Locate the cell with the specified text and output its (X, Y) center coordinate. 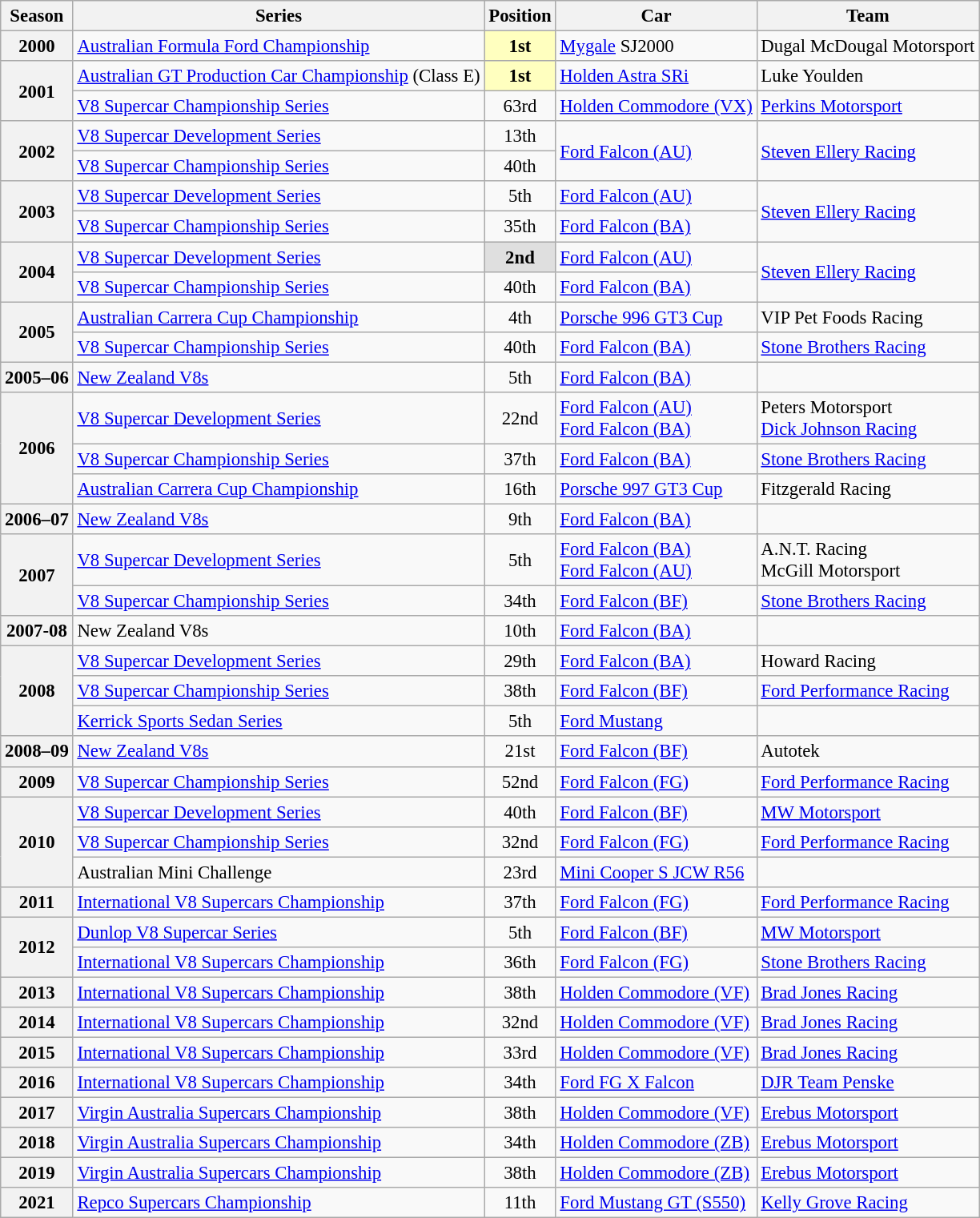
Autotek (868, 752)
Peters MotorsportDick Johnson Racing (868, 418)
Dugal McDougal Motorsport (868, 46)
Porsche 997 GT3 Cup (657, 489)
2014 (37, 1023)
Position (520, 16)
21st (520, 752)
2004 (37, 272)
2010 (37, 842)
2011 (37, 902)
Porsche 996 GT3 Cup (657, 317)
Howard Racing (868, 661)
2017 (37, 1113)
36th (520, 963)
2005–06 (37, 377)
Ford Falcon (BA)Ford Falcon (AU) (657, 561)
Luke Youlden (868, 76)
2016 (37, 1083)
35th (520, 227)
23rd (520, 872)
Perkins Motorsport (868, 107)
Car (657, 16)
DJR Team Penske (868, 1083)
Fitzgerald Racing (868, 489)
Holden Commodore (VX) (657, 107)
Kerrick Sports Sedan Series (279, 722)
2006–07 (37, 519)
2012 (37, 947)
Team (868, 16)
2009 (37, 782)
52nd (520, 782)
Mygale SJ2000 (657, 46)
Holden Astra SRi (657, 76)
VIP Pet Foods Racing (868, 317)
2007 (37, 575)
16th (520, 489)
2003 (37, 211)
Ford FG X Falcon (657, 1083)
2006 (37, 448)
Ford Falcon (AU)Ford Falcon (BA) (657, 418)
2007-08 (37, 631)
A.N.T. RacingMcGill Motorsport (868, 561)
Season (37, 16)
2018 (37, 1143)
10th (520, 631)
4th (520, 317)
Ford Mustang (657, 722)
2000 (37, 46)
Australian Formula Ford Championship (279, 46)
33rd (520, 1053)
Mini Cooper S JCW R56 (657, 872)
22nd (520, 418)
2019 (37, 1173)
2008 (37, 692)
2005 (37, 332)
Australian GT Production Car Championship (Class E) (279, 76)
63rd (520, 107)
Australian Mini Challenge (279, 872)
9th (520, 519)
2002 (37, 151)
2001 (37, 91)
2nd (520, 257)
Dunlop V8 Supercar Series (279, 932)
Series (279, 16)
29th (520, 661)
13th (520, 136)
2008–09 (37, 752)
2013 (37, 992)
2015 (37, 1053)
